Scan for the cell matching the given text and deliver its (X, Y) coordinate at center. 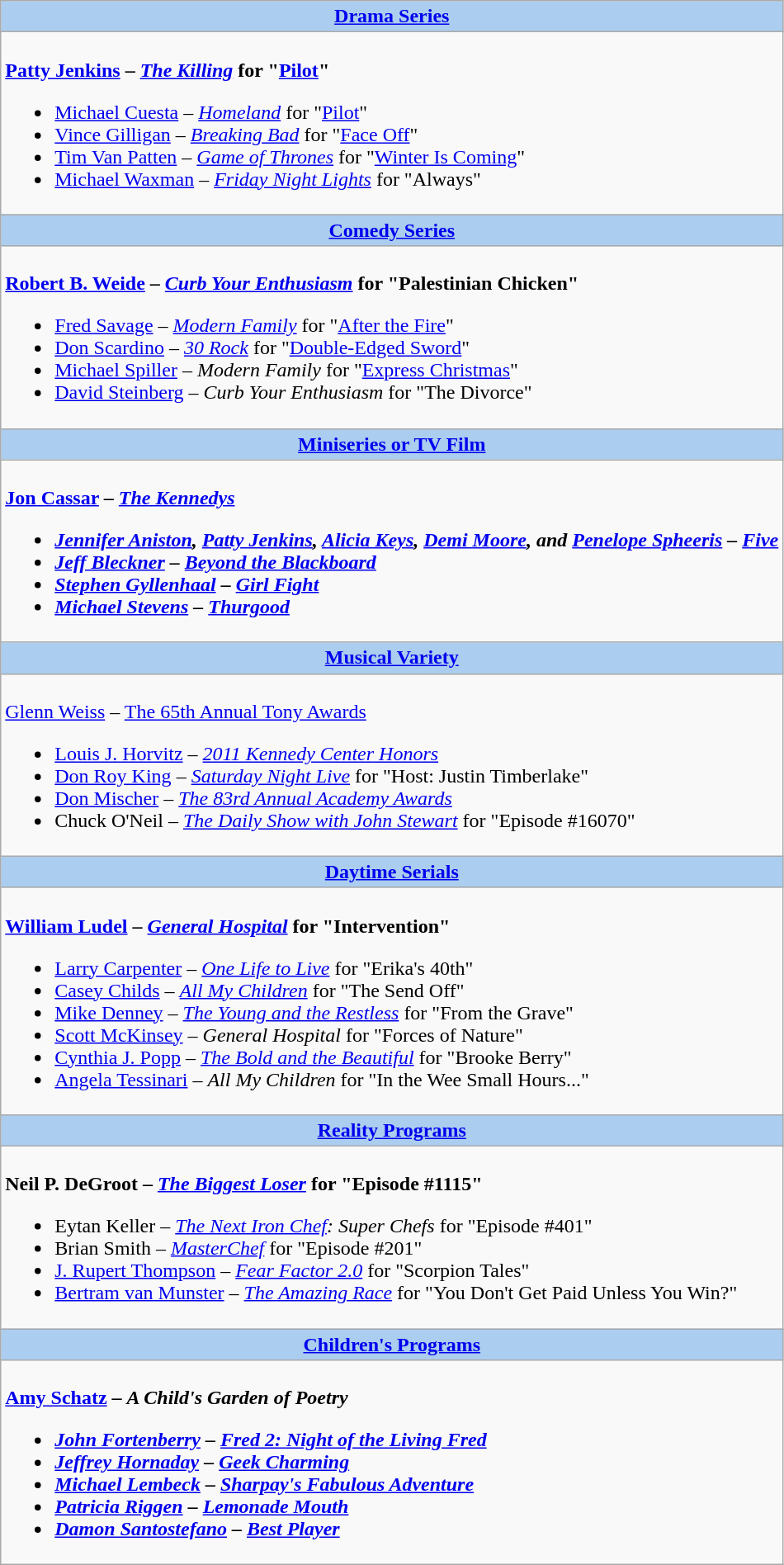
Drama Series (392, 17)
Comedy Series (392, 230)
Children's Programs (392, 1345)
Miniseries or TV Film (392, 444)
Musical Variety (392, 658)
Daytime Serials (392, 872)
Reality Programs (392, 1130)
